Output the (x, y) coordinate of the center of the cell containing the given text.  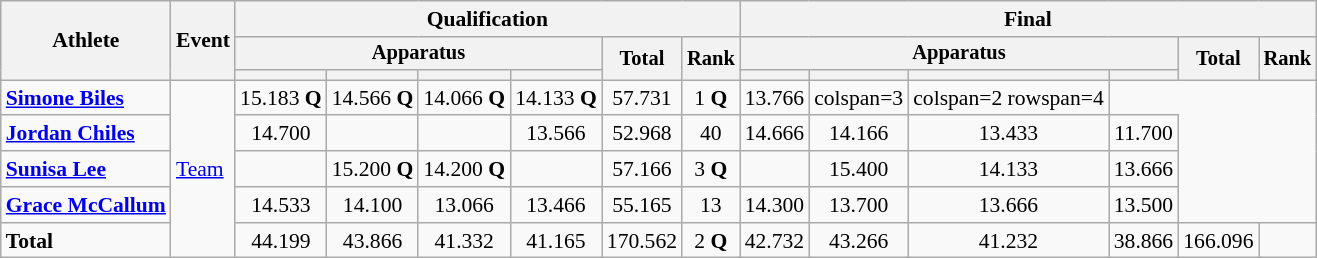
Final (1028, 19)
14.200 Q (464, 169)
1 Q (711, 98)
15.400 (858, 169)
13 (711, 205)
40 (711, 134)
Team (203, 169)
Grace McCallum (86, 205)
13.766 (774, 98)
13.433 (1008, 134)
14.666 (774, 134)
Athlete (86, 40)
Qualification (488, 19)
colspan=3 (858, 98)
colspan=2 rowspan=4 (1008, 98)
57.166 (642, 169)
14.700 (281, 134)
14.566 Q (373, 98)
14.133 (1008, 169)
11.700 (1144, 134)
13.466 (556, 205)
13.066 (464, 205)
Event (203, 40)
Sunisa Lee (86, 169)
Jordan Chiles (86, 134)
55.165 (642, 205)
3 Q (711, 169)
13.500 (1144, 205)
52.968 (642, 134)
14.100 (373, 205)
15.183 Q (281, 98)
14.066 Q (464, 98)
57.731 (642, 98)
15.200 Q (373, 169)
Simone Biles (86, 98)
13.566 (556, 134)
14.133 Q (556, 98)
14.166 (858, 134)
13.700 (858, 205)
14.533 (281, 205)
14.300 (774, 205)
